Determine the [x, y] coordinate at the center of the cell enclosing the given text.  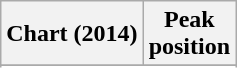
Peakposition [189, 34]
Chart (2014) [72, 34]
